Scan for the cell matching the given text and deliver its (X, Y) coordinate at center. 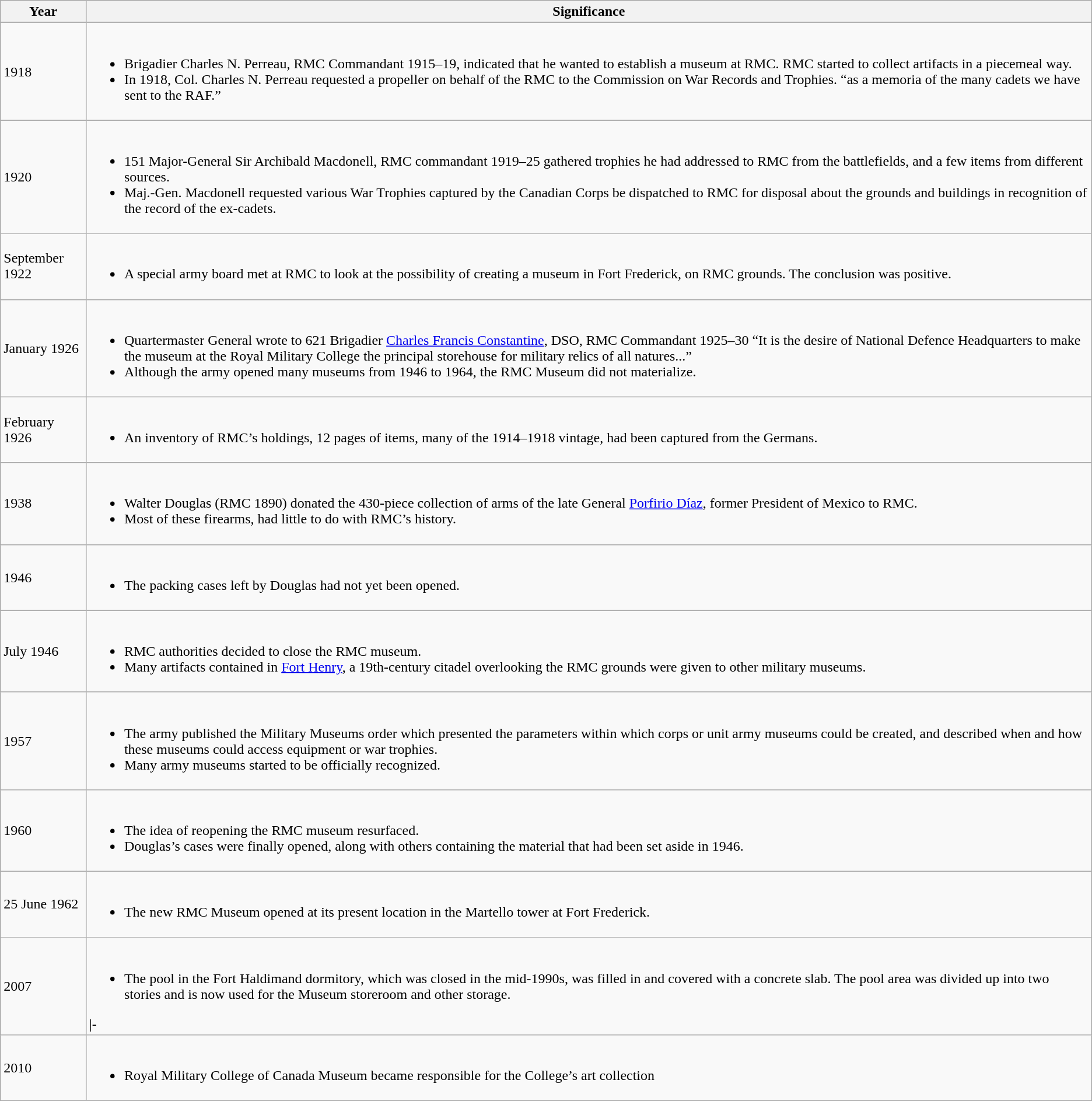
A special army board met at RMC to look at the possibility of creating a museum in Fort Frederick, on RMC grounds. The conclusion was positive. (589, 266)
September 1922 (43, 266)
1920 (43, 177)
Year (43, 12)
July 1946 (43, 651)
1960 (43, 830)
1946 (43, 578)
February 1926 (43, 429)
January 1926 (43, 348)
2007 (43, 986)
1938 (43, 504)
The packing cases left by Douglas had not yet been opened. (589, 578)
2010 (43, 1068)
Significance (589, 12)
Royal Military College of Canada Museum became responsible for the College’s art collection (589, 1068)
An inventory of RMC’s holdings, 12 pages of items, many of the 1914–1918 vintage, had been captured from the Germans. (589, 429)
25 June 1962 (43, 904)
1918 (43, 71)
1957 (43, 741)
The new RMC Museum opened at its present location in the Martello tower at Fort Frederick. (589, 904)
